Search for the cell housing the specified text and yield its [X, Y] center coordinate. 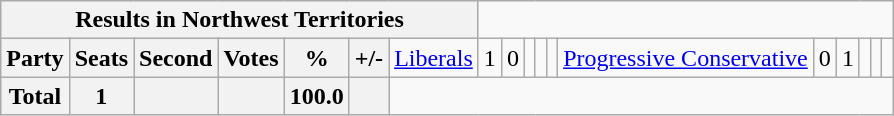
Second [176, 58]
Progressive Conservative [686, 58]
% [316, 58]
+/- [368, 58]
Results in Northwest Territories [240, 20]
Seats [101, 58]
Votes [251, 58]
Party [35, 58]
Total [35, 96]
100.0 [316, 96]
Liberals [434, 58]
